Output the [X, Y] coordinate of the center of the cell containing the given text.  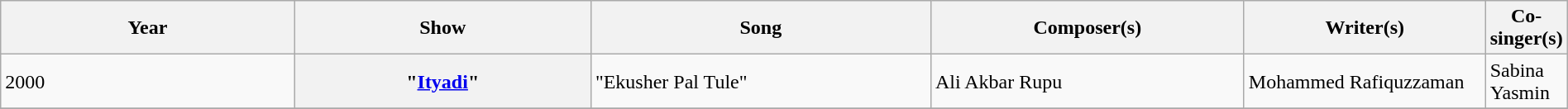
Composer(s) [1087, 28]
2000 [147, 81]
Ali Akbar Rupu [1087, 81]
Mohammed Rafiquzzaman [1365, 81]
Writer(s) [1365, 28]
Song [761, 28]
"Ityadi" [442, 81]
Co-singer(s) [1527, 28]
Year [147, 28]
"Ekusher Pal Tule" [761, 81]
Show [442, 28]
Sabina Yasmin [1527, 81]
